Detect which cell encompasses the target text, then output its (x, y) center coordinate. 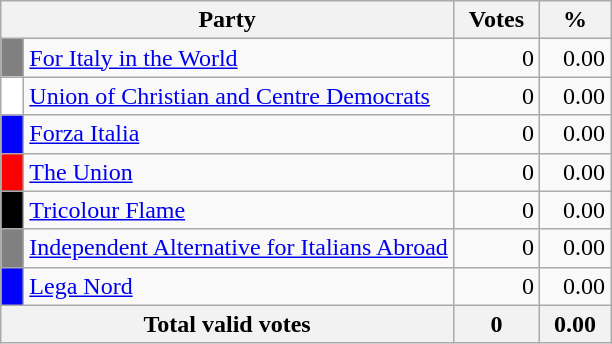
Tricolour Flame (239, 210)
For Italy in the World (239, 58)
Independent Alternative for Italians Abroad (239, 248)
Lega Nord (239, 286)
The Union (239, 172)
Union of Christian and Centre Democrats (239, 96)
% (574, 20)
Total valid votes (228, 324)
Forza Italia (239, 134)
Votes (496, 20)
Party (228, 20)
